Search for the cell housing the specified text and yield its [X, Y] center coordinate. 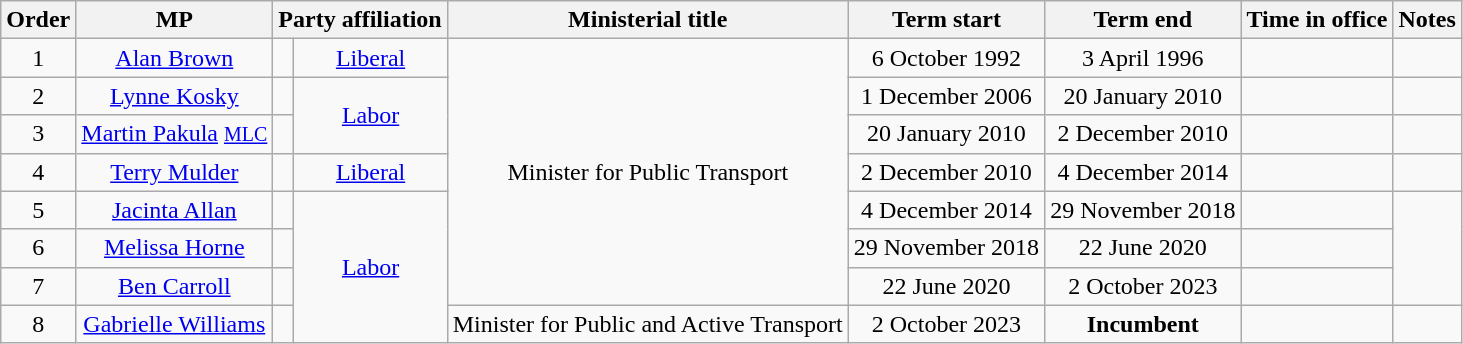
5 [38, 210]
Term end [1143, 20]
Terry Mulder [174, 172]
Ministerial title [648, 20]
Martin Pakula MLC [174, 134]
Incumbent [1143, 324]
Time in office [1317, 20]
Order [38, 20]
1 [38, 58]
Minister for Public Transport [648, 172]
6 October 1992 [946, 58]
Notes [1427, 20]
2 [38, 96]
Minister for Public and Active Transport [648, 324]
4 [38, 172]
Lynne Kosky [174, 96]
1 December 2006 [946, 96]
Jacinta Allan [174, 210]
Alan Brown [174, 58]
MP [174, 20]
Term start [946, 20]
Party affiliation [360, 20]
6 [38, 248]
Ben Carroll [174, 286]
Melissa Horne [174, 248]
Gabrielle Williams [174, 324]
3 April 1996 [1143, 58]
7 [38, 286]
3 [38, 134]
8 [38, 324]
